Scan for the cell matching the given text and deliver its [X, Y] coordinate at center. 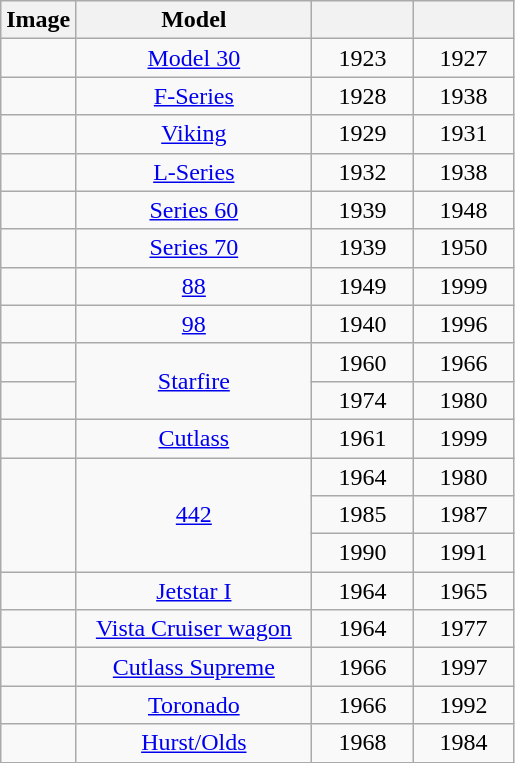
1940 [362, 324]
1923 [362, 58]
1992 [464, 705]
1932 [362, 172]
1961 [362, 438]
1949 [362, 286]
Viking [194, 134]
442 [194, 515]
Series 60 [194, 210]
Cutlass Supreme [194, 667]
L-Series [194, 172]
1960 [362, 362]
1929 [362, 134]
88 [194, 286]
F-Series [194, 96]
1948 [464, 210]
1968 [362, 743]
1987 [464, 515]
98 [194, 324]
1985 [362, 515]
Vista Cruiser wagon [194, 629]
Jetstar I [194, 591]
1974 [362, 400]
1996 [464, 324]
Image [38, 20]
1997 [464, 667]
1931 [464, 134]
1927 [464, 58]
1984 [464, 743]
Cutlass [194, 438]
1965 [464, 591]
Model [194, 20]
1928 [362, 96]
Model 30 [194, 58]
Toronado [194, 705]
1991 [464, 553]
1990 [362, 553]
Series 70 [194, 248]
Starfire [194, 381]
1977 [464, 629]
1950 [464, 248]
Hurst/Olds [194, 743]
